Capture the cell that displays the provided text and extract its (X, Y) central coordinate. 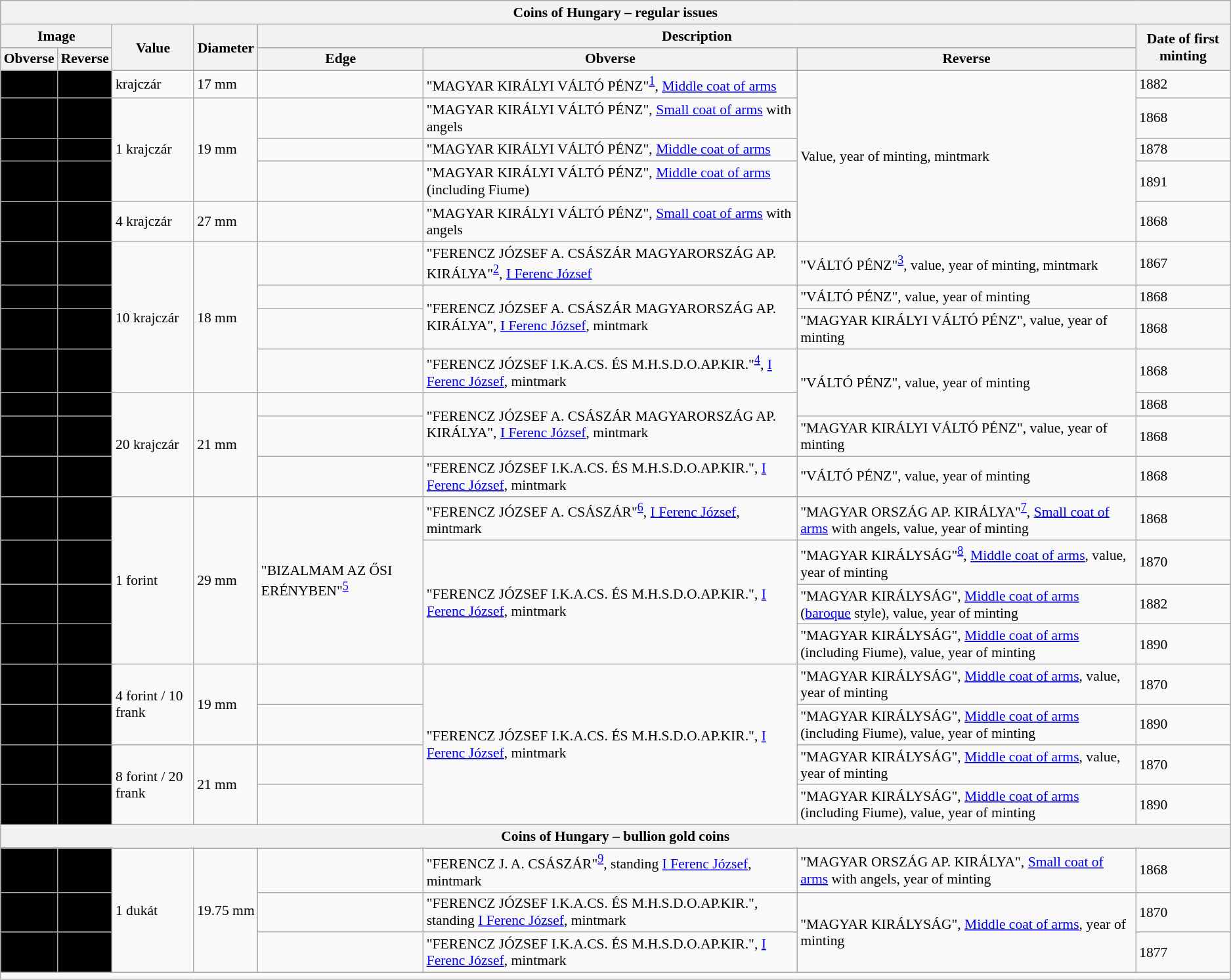
"BIZALMAM AZ ŐSI ERÉNYBEN"5 (341, 581)
"FERENCZ J. A. CSÁSZÁR"9, standing I Ferenc József, mintmark (611, 870)
"MAGYAR KIRÁLYSÁG", Middle coat of arms (baroque style), value, year of minting (966, 604)
1 dukát (153, 911)
Coins of Hungary – regular issues (616, 12)
"FERENCZ JÓZSEF I.K.A.CS. ÉS M.H.S.D.O.AP.KIR.", standing I Ferenc József, mintmark (611, 912)
Image (56, 36)
1891 (1183, 181)
8 forint / 20 frank (153, 785)
1 forint (153, 581)
Edge (341, 59)
4 krajczár (153, 222)
18 mm (226, 317)
19.75 mm (226, 911)
1867 (1183, 264)
27 mm (226, 222)
Value (153, 47)
1878 (1183, 150)
Value, year of minting, mintmark (966, 156)
"MAGYAR KIRÁLYI VÁLTÓ PÉNZ", Middle coat of arms (including Fiume) (611, 181)
"VÁLTÓ PÉNZ"3, value, year of minting, mintmark (966, 264)
Diameter (226, 47)
"FERENCZ JÓZSEF A. CSÁSZÁR"6, I Ferenc József, mintmark (611, 519)
10 krajczár (153, 317)
"MAGYAR KIRÁLYI VÁLTÓ PÉNZ"1, Middle coat of arms (611, 84)
Date of first minting (1183, 47)
"MAGYAR ORSZÁG AP. KIRÁLYA", Small coat of arms with angels, year of minting (966, 870)
"MAGYAR KIRÁLYI VÁLTÓ PÉNZ", Middle coat of arms (611, 150)
4 forint / 10 frank (153, 704)
29 mm (226, 581)
"FERENCZ JÓZSEF I.K.A.CS. ÉS M.H.S.D.O.AP.KIR."4, I Ferenc József, mintmark (611, 372)
Coins of Hungary – bullion gold coins (616, 837)
1877 (1183, 953)
"MAGYAR KIRÁLYSÁG", Middle coat of arms, year of minting (966, 932)
krajczár (153, 84)
"MAGYAR KIRÁLYSÁG"8, Middle coat of arms, value, year of minting (966, 562)
"FERENCZ JÓZSEF A. CSÁSZÁR MAGYARORSZÁG AP. KIRÁLYA"2, I Ferenc József (611, 264)
Description (697, 36)
"MAGYAR ORSZÁG AP. KIRÁLYA"7, Small coat of arms with angels, value, year of minting (966, 519)
1 krajczár (153, 150)
17 mm (226, 84)
20 krajczár (153, 445)
